Provide the (X, Y) coordinate of the cell's center where the given text is located.  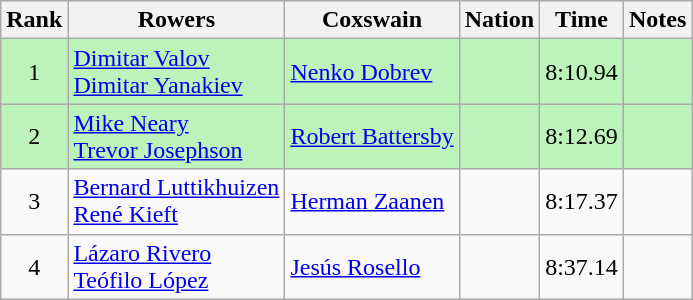
8:10.94 (582, 72)
Time (582, 20)
8:17.37 (582, 202)
8:37.14 (582, 266)
4 (34, 266)
Rowers (176, 20)
Notes (657, 20)
3 (34, 202)
Lázaro RiveroTeófilo López (176, 266)
Jesús Rosello (372, 266)
1 (34, 72)
Bernard LuttikhuizenRené Kieft (176, 202)
Herman Zaanen (372, 202)
Robert Battersby (372, 136)
Coxswain (372, 20)
Nation (499, 20)
8:12.69 (582, 136)
2 (34, 136)
Mike NearyTrevor Josephson (176, 136)
Nenko Dobrev (372, 72)
Dimitar ValovDimitar Yanakiev (176, 72)
Rank (34, 20)
